From the cell containing the given text, extract its center point as (x, y) coordinate. 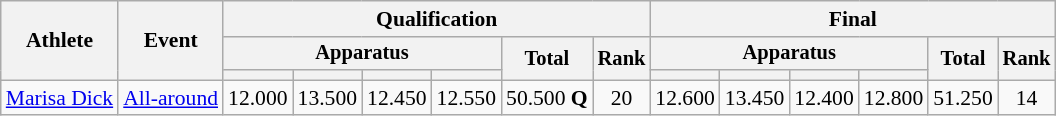
12.800 (894, 98)
20 (622, 98)
All-around (170, 98)
12.000 (258, 98)
Marisa Dick (60, 98)
Final (852, 19)
12.600 (684, 98)
12.450 (396, 98)
51.250 (962, 98)
Qualification (436, 19)
Event (170, 40)
13.500 (328, 98)
50.500 Q (547, 98)
Athlete (60, 40)
12.550 (466, 98)
14 (1027, 98)
12.400 (824, 98)
13.450 (754, 98)
